Locate the cell with the specified text and output its (x, y) center coordinate. 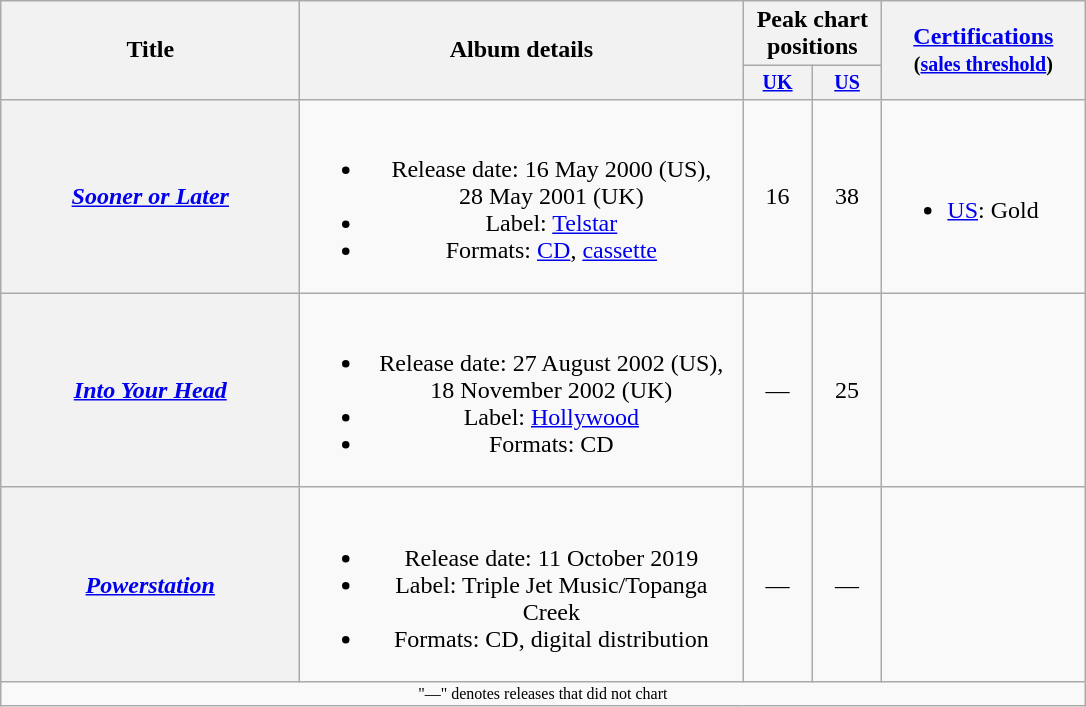
25 (846, 390)
Into Your Head (150, 390)
UK (778, 82)
16 (778, 196)
Release date: 16 May 2000 (US),28 May 2001 (UK)Label: TelstarFormats: CD, cassette (522, 196)
Certifications(sales threshold) (984, 50)
Album details (522, 50)
US (846, 82)
Powerstation (150, 584)
Peak chartpositions (812, 34)
38 (846, 196)
Sooner or Later (150, 196)
"—" denotes releases that did not chart (543, 693)
US: Gold (984, 196)
Release date: 27 August 2002 (US),18 November 2002 (UK)Label: HollywoodFormats: CD (522, 390)
Release date: 11 October 2019Label: Triple Jet Music/Topanga CreekFormats: CD, digital distribution (522, 584)
Title (150, 50)
